Extract the (X, Y) coordinate from the center of the cell holding the provided text.  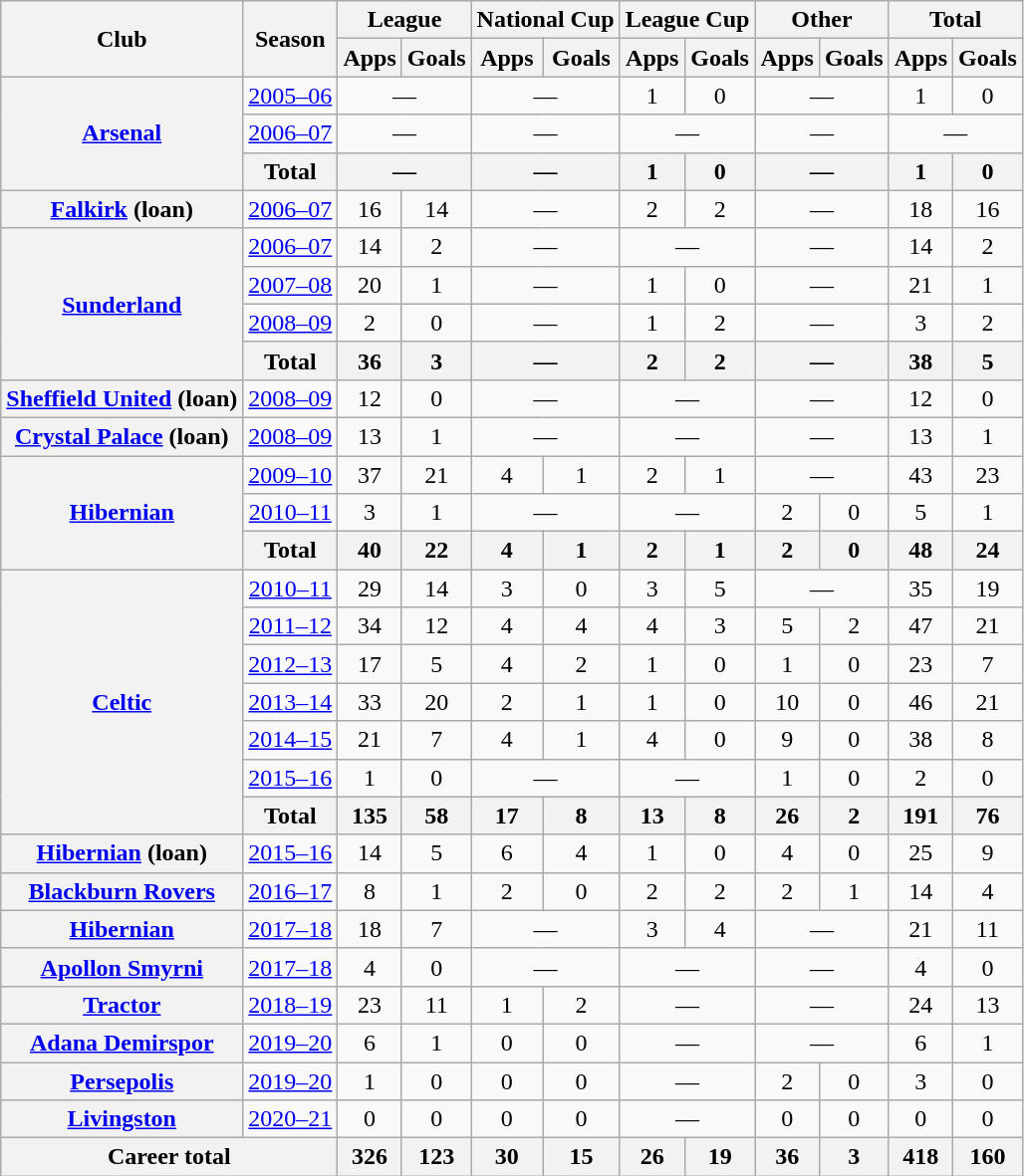
43 (920, 475)
2007–08 (291, 285)
Adana Demirspor (122, 1043)
22 (436, 551)
Celtic (122, 702)
2005–06 (291, 96)
40 (370, 551)
2012–13 (291, 664)
2018–19 (291, 1005)
2011–12 (291, 626)
2020–21 (291, 1119)
30 (507, 1157)
Hibernian (loan) (122, 853)
135 (370, 816)
League Cup (687, 20)
Other (822, 20)
Persepolis (122, 1080)
15 (582, 1157)
10 (787, 702)
33 (370, 702)
League (404, 20)
Season (291, 39)
191 (920, 816)
160 (988, 1157)
Career total (169, 1157)
35 (920, 588)
2016–17 (291, 891)
Falkirk (loan) (122, 209)
37 (370, 475)
Apollon Smyrni (122, 967)
76 (988, 816)
Livingston (122, 1119)
Club (122, 39)
25 (920, 853)
Arsenal (122, 133)
Sheffield United (loan) (122, 398)
48 (920, 551)
2014–15 (291, 740)
123 (436, 1157)
418 (920, 1157)
47 (920, 626)
Tractor (122, 1005)
National Cup (546, 20)
Blackburn Rovers (122, 891)
Crystal Palace (loan) (122, 436)
Sunderland (122, 304)
34 (370, 626)
2009–10 (291, 475)
29 (370, 588)
2013–14 (291, 702)
58 (436, 816)
46 (920, 702)
326 (370, 1157)
